Detect which cell encompasses the target text, then output its [x, y] center coordinate. 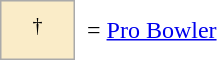
† [38, 30]
